Provide the [X, Y] coordinate of the cell's center where the given text is located.  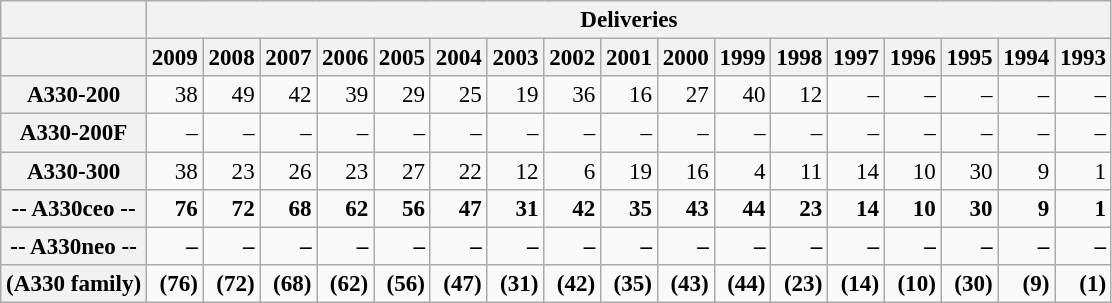
56 [402, 209]
1998 [800, 58]
29 [402, 95]
2000 [686, 58]
A330-300 [74, 171]
2006 [346, 58]
2009 [174, 58]
(76) [174, 284]
25 [458, 95]
72 [232, 209]
(47) [458, 284]
22 [458, 171]
(68) [288, 284]
(35) [630, 284]
(44) [742, 284]
26 [288, 171]
-- A330neo -- [74, 246]
1993 [1084, 58]
39 [346, 95]
6 [572, 171]
31 [516, 209]
(1) [1084, 284]
1999 [742, 58]
49 [232, 95]
2003 [516, 58]
76 [174, 209]
Deliveries [628, 20]
2005 [402, 58]
2002 [572, 58]
(62) [346, 284]
(42) [572, 284]
A330-200 [74, 95]
(30) [970, 284]
(31) [516, 284]
2001 [630, 58]
68 [288, 209]
43 [686, 209]
-- A330ceo -- [74, 209]
(14) [856, 284]
(A330 family) [74, 284]
1996 [912, 58]
44 [742, 209]
(72) [232, 284]
40 [742, 95]
(56) [402, 284]
(10) [912, 284]
35 [630, 209]
1995 [970, 58]
(23) [800, 284]
1997 [856, 58]
2008 [232, 58]
(9) [1026, 284]
2007 [288, 58]
62 [346, 209]
A330-200F [74, 133]
4 [742, 171]
1994 [1026, 58]
(43) [686, 284]
36 [572, 95]
2004 [458, 58]
47 [458, 209]
11 [800, 171]
